Locate the cell with the specified text and output its (x, y) center coordinate. 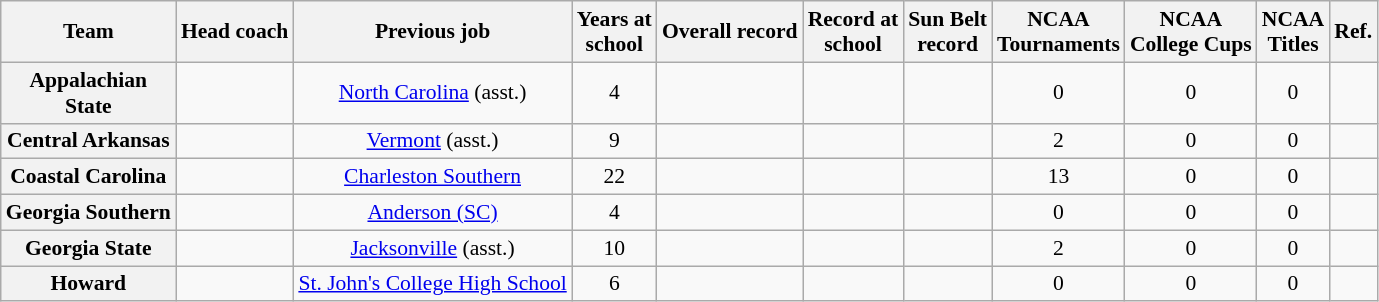
NCAACollege Cups (1191, 32)
13 (1058, 177)
Overall record (730, 32)
Georgia State (88, 248)
10 (614, 248)
St. John's College High School (432, 284)
6 (614, 284)
Team (88, 32)
Georgia Southern (88, 213)
Coastal Carolina (88, 177)
Central Arkansas (88, 141)
NCAATitles (1293, 32)
Anderson (SC) (432, 213)
Charleston Southern (432, 177)
Head coach (234, 32)
Ref. (1353, 32)
Howard (88, 284)
9 (614, 141)
Previous job (432, 32)
NCAATournaments (1058, 32)
22 (614, 177)
Appalachian State (88, 92)
North Carolina (asst.) (432, 92)
Vermont (asst.) (432, 141)
Years atschool (614, 32)
Sun Beltrecord (948, 32)
Record atschool (854, 32)
Jacksonville (asst.) (432, 248)
